Extract the (X, Y) coordinate from the center of the cell holding the provided text.  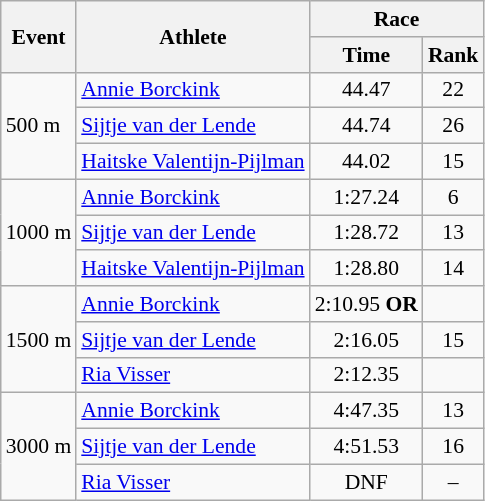
Race (397, 19)
1:27.24 (366, 197)
1:28.72 (366, 233)
4:51.53 (366, 447)
44.74 (366, 126)
4:47.35 (366, 411)
DNF (366, 482)
1500 m (38, 340)
16 (454, 447)
44.02 (366, 162)
Event (38, 36)
1:28.80 (366, 269)
500 m (38, 126)
3000 m (38, 446)
2:12.35 (366, 375)
Athlete (192, 36)
44.47 (366, 90)
26 (454, 126)
2:16.05 (366, 340)
2:10.95 OR (366, 304)
6 (454, 197)
22 (454, 90)
14 (454, 269)
Time (366, 55)
1000 m (38, 232)
Rank (454, 55)
– (454, 482)
